Locate the cell with the specified text and output its (X, Y) center coordinate. 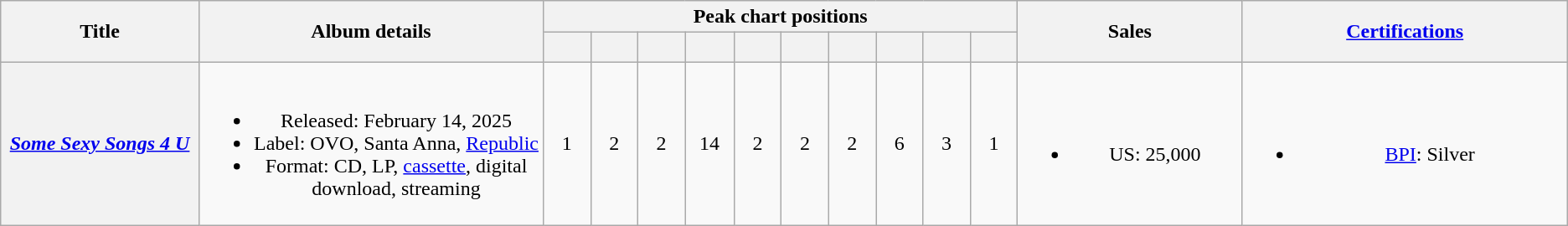
14 (710, 143)
6 (900, 143)
US: 25,000 (1130, 143)
Peak chart positions (781, 17)
BPI: Silver (1405, 143)
Sales (1130, 32)
Album details (370, 32)
Title (101, 32)
Released: February 14, 2025Label: OVO, Santa Anna, RepublicFormat: CD, LP, cassette, digital download, streaming (370, 143)
Some Sexy Songs 4 U (101, 143)
Certifications (1405, 32)
3 (946, 143)
